Return the [X, Y] coordinate for the center point of the cell that contains the specified text.  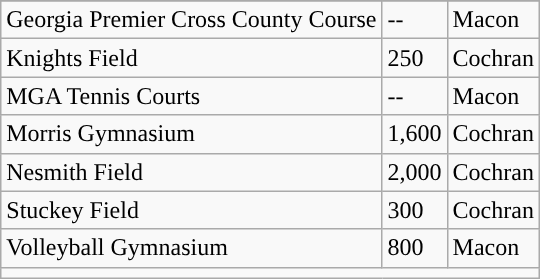
Georgia Premier Cross County Course [192, 20]
Morris Gymnasium [192, 134]
Knights Field [192, 58]
1,600 [414, 134]
Stuckey Field [192, 210]
Nesmith Field [192, 172]
300 [414, 210]
250 [414, 58]
MGA Tennis Courts [192, 96]
2,000 [414, 172]
Volleyball Gymnasium [192, 248]
800 [414, 248]
